Identify which cell holds the provided text, then report its [x, y] central coordinate. 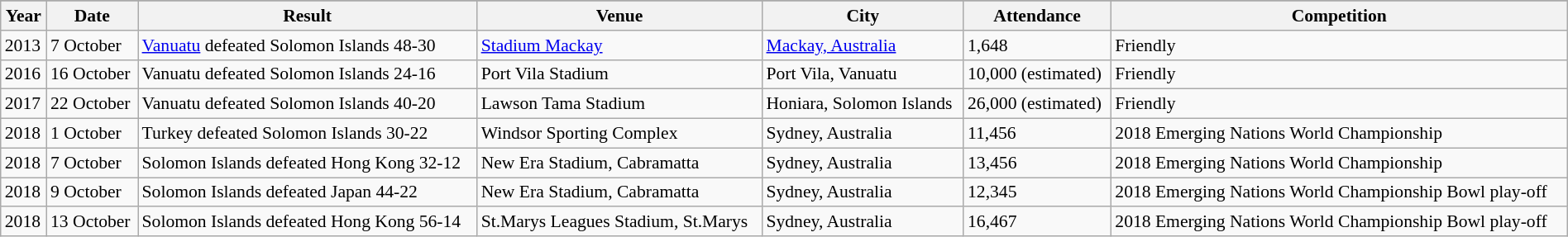
13,456 [1037, 163]
Venue [620, 16]
Vanuatu defeated Solomon Islands 24-16 [308, 74]
Stadium Mackay [620, 45]
Turkey defeated Solomon Islands 30-22 [308, 134]
Solomon Islands defeated Hong Kong 32-12 [308, 163]
City [863, 16]
2017 [23, 104]
Attendance [1037, 16]
10,000 (estimated) [1037, 74]
Lawson Tama Stadium [620, 104]
Vanuatu defeated Solomon Islands 48-30 [308, 45]
Competition [1339, 16]
2013 [23, 45]
Date [93, 16]
Vanuatu defeated Solomon Islands 40-20 [308, 104]
16,467 [1037, 222]
Honiara, Solomon Islands [863, 104]
16 October [93, 74]
Mackay, Australia [863, 45]
1 October [93, 134]
11,456 [1037, 134]
22 October [93, 104]
Solomon Islands defeated Japan 44-22 [308, 192]
Windsor Sporting Complex [620, 134]
9 October [93, 192]
Year [23, 16]
Port Vila, Vanuatu [863, 74]
2016 [23, 74]
Result [308, 16]
12,345 [1037, 192]
1,648 [1037, 45]
26,000 (estimated) [1037, 104]
Solomon Islands defeated Hong Kong 56-14 [308, 222]
St.Marys Leagues Stadium, St.Marys [620, 222]
Port Vila Stadium [620, 74]
13 October [93, 222]
